Search for the cell housing the specified text and yield its [x, y] center coordinate. 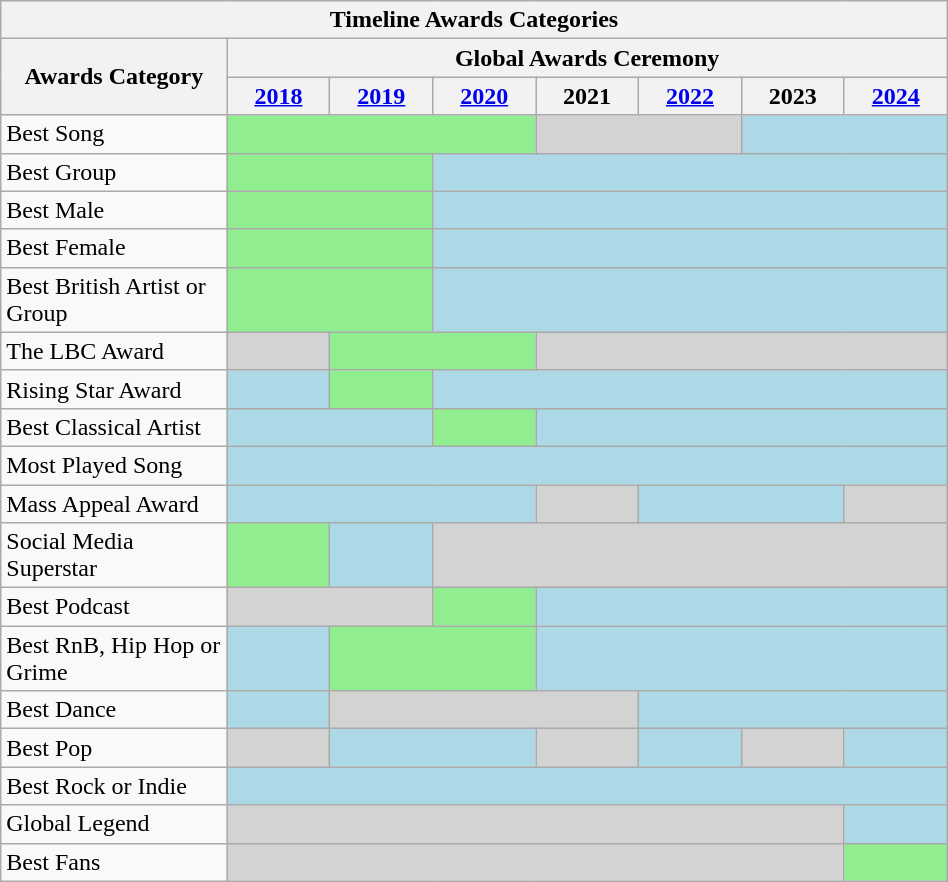
Global Awards Ceremony [587, 58]
2024 [896, 96]
2023 [792, 96]
Best Male [114, 210]
Timeline Awards Categories [474, 20]
Best Pop [114, 748]
2018 [278, 96]
2019 [382, 96]
Rising Star Award [114, 389]
Best RnB, Hip Hop or Grime [114, 658]
Social Media Superstar [114, 556]
2022 [690, 96]
Most Played Song [114, 465]
2021 [588, 96]
Best Song [114, 134]
Best Fans [114, 862]
Best Rock or Indie [114, 786]
Mass Appeal Award [114, 503]
Best Classical Artist [114, 427]
Awards Category [114, 77]
Best British Artist or Group [114, 300]
The LBC Award [114, 351]
2020 [484, 96]
Best Group [114, 172]
Best Podcast [114, 607]
Best Female [114, 248]
Best Dance [114, 710]
Global Legend [114, 824]
